Locate the cell with the specified text and output its (X, Y) center coordinate. 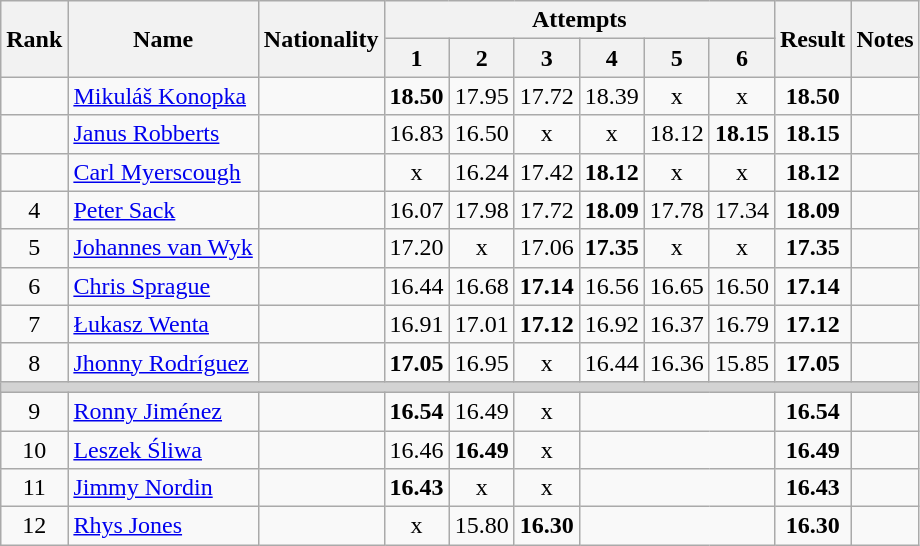
17.95 (482, 96)
17.34 (742, 210)
Name (163, 39)
Jhonny Rodríguez (163, 362)
15.80 (482, 526)
10 (34, 449)
Rhys Jones (163, 526)
17.98 (482, 210)
16.91 (416, 324)
Notes (885, 39)
12 (34, 526)
16.65 (676, 286)
17.20 (416, 248)
3 (546, 58)
18.39 (612, 96)
Janus Robberts (163, 134)
16.24 (482, 172)
Ronny Jiménez (163, 411)
16.46 (416, 449)
Carl Myerscough (163, 172)
Rank (34, 39)
7 (34, 324)
Result (812, 39)
Łukasz Wenta (163, 324)
Johannes van Wyk (163, 248)
16.92 (612, 324)
17.42 (546, 172)
16.95 (482, 362)
16.56 (612, 286)
Chris Sprague (163, 286)
Jimmy Nordin (163, 488)
1 (416, 58)
16.07 (416, 210)
16.36 (676, 362)
Peter Sack (163, 210)
16.37 (676, 324)
16.68 (482, 286)
15.85 (742, 362)
Leszek Śliwa (163, 449)
16.83 (416, 134)
Nationality (321, 39)
17.78 (676, 210)
17.01 (482, 324)
2 (482, 58)
8 (34, 362)
16.79 (742, 324)
11 (34, 488)
Attempts (579, 20)
9 (34, 411)
17.06 (546, 248)
Mikuláš Konopka (163, 96)
